Determine the (X, Y) coordinate at the center of the cell enclosing the given text.  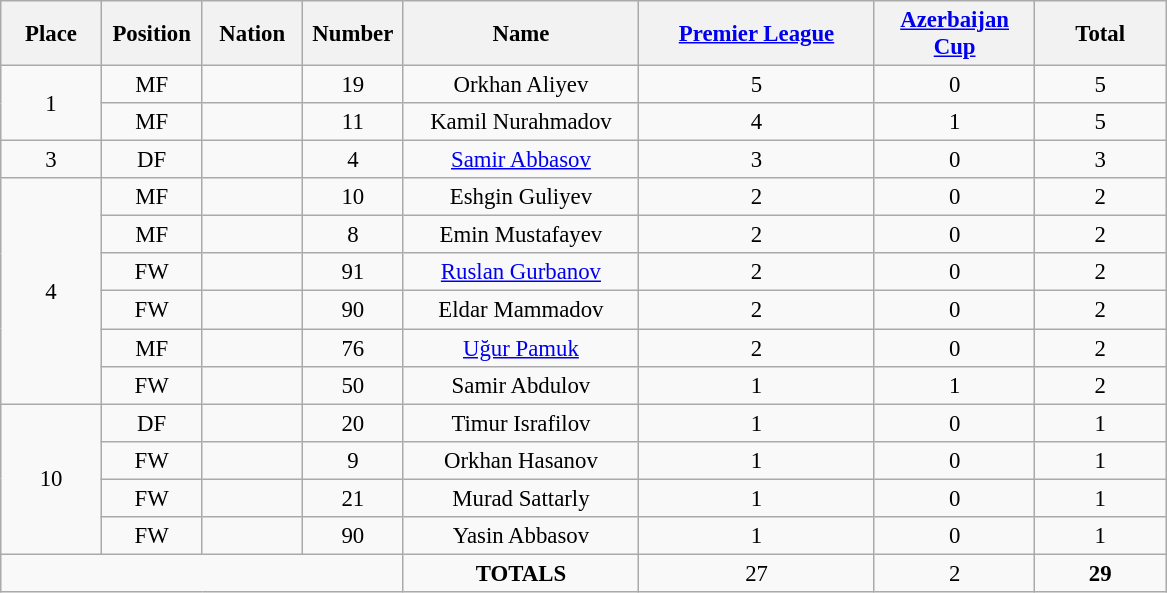
Azerbaijan Cup (954, 34)
Orkhan Aliyev (521, 85)
Eshgin Guliyev (521, 197)
Timur Israfilov (521, 423)
76 (354, 348)
11 (354, 122)
21 (354, 498)
29 (1100, 573)
8 (354, 235)
Samir Abbasov (521, 160)
Name (521, 34)
50 (354, 385)
Kamil Nurahmadov (521, 122)
Emin Mustafayev (521, 235)
Murad Sattarly (521, 498)
20 (354, 423)
Samir Abdulov (521, 385)
Total (1100, 34)
Orkhan Hasanov (521, 460)
Number (354, 34)
19 (354, 85)
Ruslan Gurbanov (521, 273)
TOTALS (521, 573)
Yasin Abbasov (521, 536)
Place (52, 34)
91 (354, 273)
27 (757, 573)
Eldar Mammadov (521, 310)
Premier League (757, 34)
Uğur Pamuk (521, 348)
9 (354, 460)
Nation (252, 34)
Position (152, 34)
